Extract the (x, y) coordinate from the center of the cell holding the provided text.  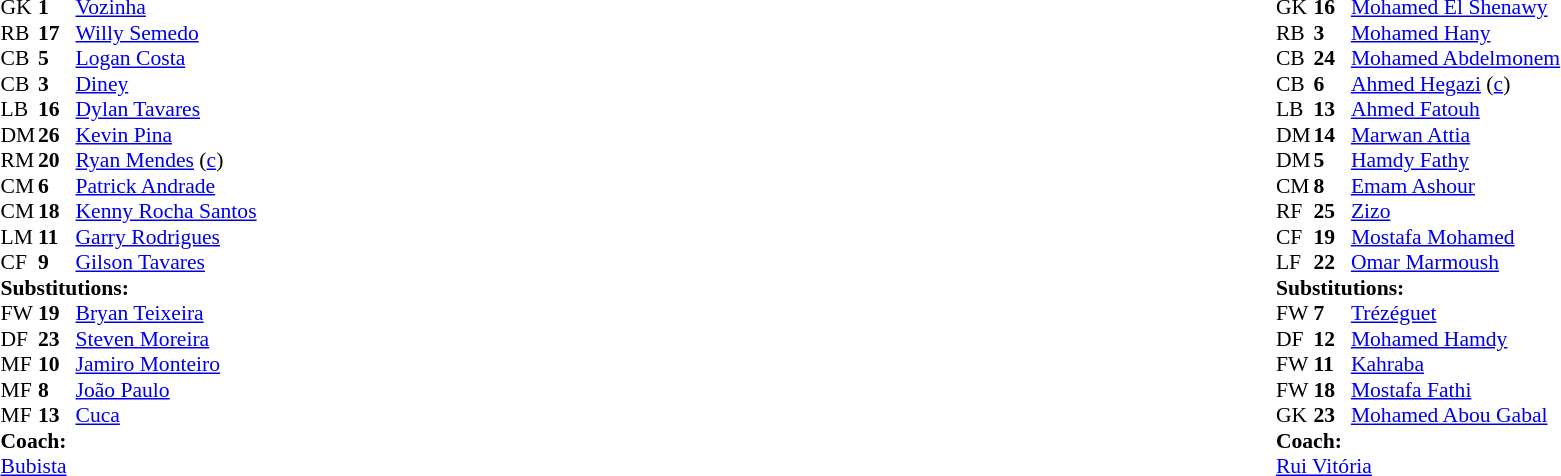
Ahmed Hegazi (c) (1456, 84)
LM (19, 237)
Bryan Teixeira (166, 313)
Ryan Mendes (c) (166, 161)
9 (57, 263)
João Paulo (166, 390)
24 (1332, 59)
Mohamed Hany (1456, 33)
12 (1332, 339)
Zizo (1456, 211)
20 (57, 161)
26 (57, 135)
Mohamed Abou Gabal (1456, 415)
RM (19, 161)
Garry Rodrigues (166, 237)
Mohamed Hamdy (1456, 339)
16 (57, 109)
Omar Marmoush (1456, 263)
Trézéguet (1456, 313)
Hamdy Fathy (1456, 161)
Diney (166, 84)
Emam Ashour (1456, 186)
Kahraba (1456, 365)
25 (1332, 211)
Mostafa Mohamed (1456, 237)
10 (57, 365)
Willy Semedo (166, 33)
RF (1295, 211)
Mohamed Abdelmonem (1456, 59)
Kenny Rocha Santos (166, 211)
Patrick Andrade (166, 186)
Ahmed Fatouh (1456, 109)
Cuca (166, 415)
Marwan Attia (1456, 135)
7 (1332, 313)
Logan Costa (166, 59)
Kevin Pina (166, 135)
Jamiro Monteiro (166, 365)
22 (1332, 263)
Mostafa Fathi (1456, 390)
17 (57, 33)
Dylan Tavares (166, 109)
Gilson Tavares (166, 263)
LF (1295, 263)
GK (1295, 415)
14 (1332, 135)
Steven Moreira (166, 339)
